For the text-containing cell, return its midpoint in [X, Y] coordinate format. 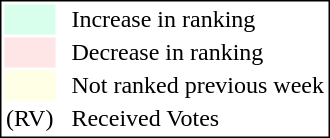
(RV) [29, 119]
Received Votes [198, 119]
Increase in ranking [198, 19]
Not ranked previous week [198, 85]
Decrease in ranking [198, 53]
